From the cell containing the given text, extract its center point as (X, Y) coordinate. 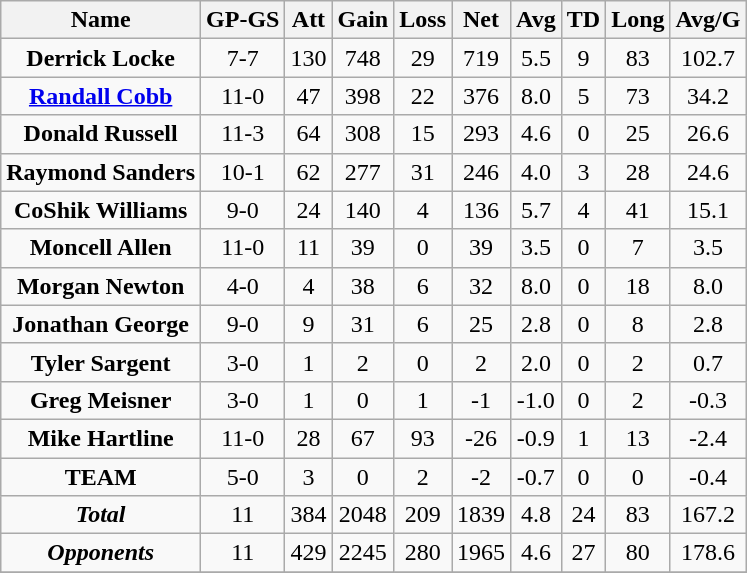
Loss (423, 20)
-2 (482, 477)
277 (363, 172)
24.6 (708, 172)
-26 (482, 438)
398 (363, 96)
Morgan Newton (101, 286)
15 (423, 134)
Net (482, 20)
67 (363, 438)
Tyler Sargent (101, 362)
64 (308, 134)
Randall Cobb (101, 96)
384 (308, 515)
4.0 (536, 172)
Raymond Sanders (101, 172)
308 (363, 134)
-1 (482, 400)
-0.9 (536, 438)
93 (423, 438)
7-7 (243, 58)
27 (583, 553)
Greg Meisner (101, 400)
0.7 (708, 362)
178.6 (708, 553)
Gain (363, 20)
CoShik Williams (101, 210)
429 (308, 553)
5 (583, 96)
Avg (536, 20)
719 (482, 58)
TEAM (101, 477)
GP-GS (243, 20)
Jonathan George (101, 324)
246 (482, 172)
13 (638, 438)
2.0 (536, 362)
-2.4 (708, 438)
15.1 (708, 210)
-1.0 (536, 400)
2048 (363, 515)
102.7 (708, 58)
73 (638, 96)
18 (638, 286)
167.2 (708, 515)
62 (308, 172)
Att (308, 20)
4-0 (243, 286)
29 (423, 58)
2245 (363, 553)
22 (423, 96)
5.7 (536, 210)
-0.3 (708, 400)
Long (638, 20)
5.5 (536, 58)
Donald Russell (101, 134)
-0.7 (536, 477)
34.2 (708, 96)
376 (482, 96)
TD (583, 20)
26.6 (708, 134)
41 (638, 210)
140 (363, 210)
7 (638, 248)
1965 (482, 553)
Opponents (101, 553)
5-0 (243, 477)
-0.4 (708, 477)
Total (101, 515)
47 (308, 96)
280 (423, 553)
11-3 (243, 134)
136 (482, 210)
Moncell Allen (101, 248)
748 (363, 58)
10-1 (243, 172)
Name (101, 20)
38 (363, 286)
Avg/G (708, 20)
8 (638, 324)
293 (482, 134)
209 (423, 515)
4.8 (536, 515)
130 (308, 58)
Derrick Locke (101, 58)
1839 (482, 515)
Mike Hartline (101, 438)
32 (482, 286)
80 (638, 553)
